Scan for the cell matching the given text and deliver its (X, Y) coordinate at center. 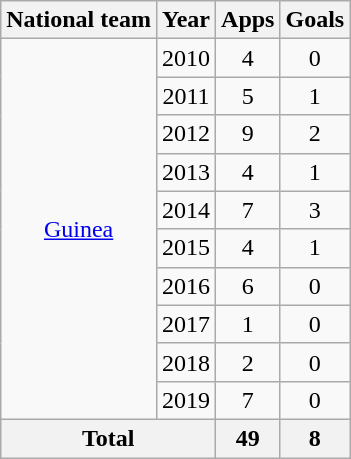
Total (108, 438)
Apps (248, 20)
2017 (186, 324)
49 (248, 438)
3 (315, 210)
2016 (186, 286)
Goals (315, 20)
2019 (186, 400)
2018 (186, 362)
9 (248, 134)
Guinea (79, 230)
2012 (186, 134)
2010 (186, 58)
2014 (186, 210)
2015 (186, 248)
Year (186, 20)
8 (315, 438)
National team (79, 20)
2011 (186, 96)
2013 (186, 172)
6 (248, 286)
5 (248, 96)
